Search for the cell housing the specified text and yield its (x, y) center coordinate. 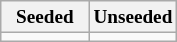
Unseeded (133, 17)
Seeded (45, 17)
